For the text-containing cell, return its midpoint in [x, y] coordinate format. 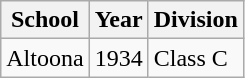
Class C [196, 58]
School [45, 20]
Altoona [45, 58]
Year [118, 20]
Division [196, 20]
1934 [118, 58]
